Pinpoint the cell where the given text exists, returning its [x, y] midpoint coordinate. 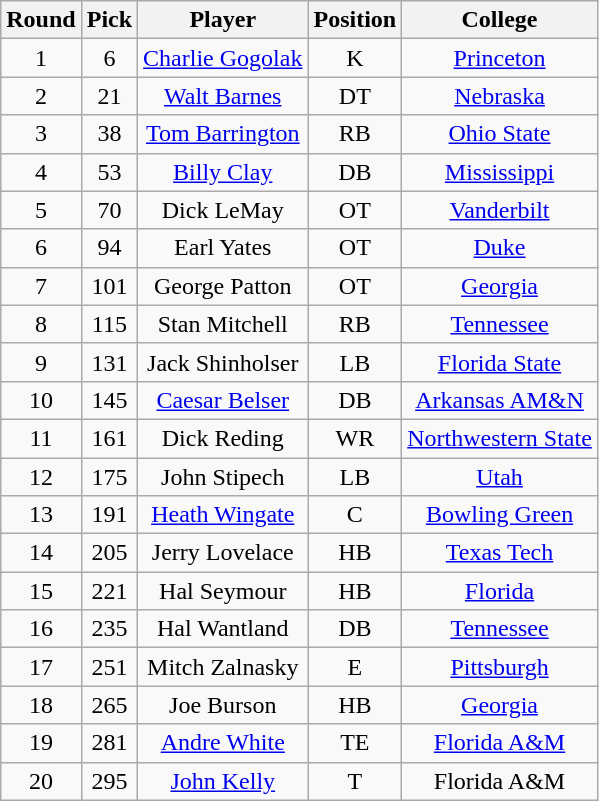
Hal Seymour [223, 591]
Vanderbilt [500, 210]
College [500, 20]
21 [109, 96]
Andre White [223, 743]
131 [109, 362]
13 [41, 515]
TE [355, 743]
101 [109, 286]
191 [109, 515]
12 [41, 477]
Dick LeMay [223, 210]
10 [41, 400]
Billy Clay [223, 172]
E [355, 667]
Nebraska [500, 96]
5 [41, 210]
14 [41, 553]
Position [355, 20]
Princeton [500, 58]
265 [109, 705]
DT [355, 96]
Mitch Zalnasky [223, 667]
George Patton [223, 286]
Round [41, 20]
161 [109, 438]
Northwestern State [500, 438]
Mississippi [500, 172]
281 [109, 743]
Stan Mitchell [223, 324]
WR [355, 438]
Texas Tech [500, 553]
Pittsburgh [500, 667]
Ohio State [500, 134]
3 [41, 134]
18 [41, 705]
John Kelly [223, 781]
K [355, 58]
94 [109, 248]
Dick Reding [223, 438]
Walt Barnes [223, 96]
295 [109, 781]
9 [41, 362]
C [355, 515]
2 [41, 96]
Utah [500, 477]
38 [109, 134]
7 [41, 286]
205 [109, 553]
Florida [500, 591]
15 [41, 591]
11 [41, 438]
Player [223, 20]
Pick [109, 20]
70 [109, 210]
235 [109, 629]
Charlie Gogolak [223, 58]
4 [41, 172]
Heath Wingate [223, 515]
Jerry Lovelace [223, 553]
16 [41, 629]
Jack Shinholser [223, 362]
53 [109, 172]
8 [41, 324]
1 [41, 58]
T [355, 781]
Florida State [500, 362]
Duke [500, 248]
115 [109, 324]
251 [109, 667]
Joe Burson [223, 705]
19 [41, 743]
John Stipech [223, 477]
175 [109, 477]
Bowling Green [500, 515]
Tom Barrington [223, 134]
145 [109, 400]
20 [41, 781]
Earl Yates [223, 248]
Hal Wantland [223, 629]
Arkansas AM&N [500, 400]
Caesar Belser [223, 400]
17 [41, 667]
221 [109, 591]
